Search for the cell housing the specified text and yield its (X, Y) center coordinate. 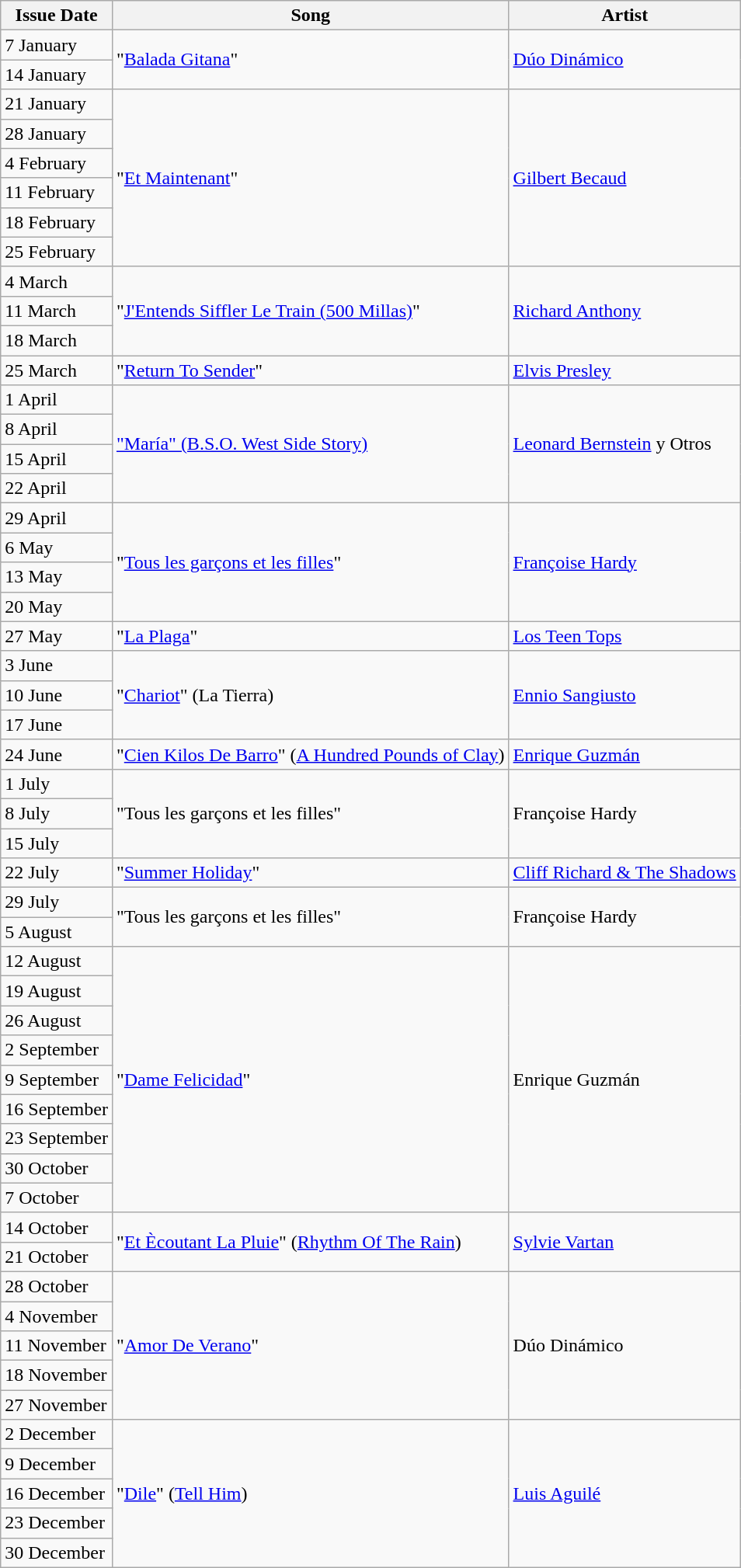
8 July (57, 813)
27 May (57, 636)
4 March (57, 281)
5 August (57, 932)
16 December (57, 1493)
29 April (57, 518)
9 December (57, 1464)
19 August (57, 991)
22 April (57, 488)
28 October (57, 1286)
"Amor De Verano" (311, 1345)
3 June (57, 666)
"Chariot" (La Tierra) (311, 695)
8 April (57, 429)
7 January (57, 45)
"La Plaga" (311, 636)
11 February (57, 193)
7 October (57, 1198)
28 January (57, 134)
2 December (57, 1434)
Ennio Sangiusto (624, 695)
Richard Anthony (624, 311)
Elvis Presley (624, 370)
4 February (57, 163)
20 May (57, 607)
11 March (57, 311)
Gilbert Becaud (624, 178)
11 November (57, 1346)
Cliff Richard & The Shadows (624, 873)
27 November (57, 1405)
"Cien Kilos De Barro" (A Hundred Pounds of Clay) (311, 754)
25 February (57, 252)
Song (311, 16)
23 September (57, 1139)
Los Teen Tops (624, 636)
2 September (57, 1050)
21 October (57, 1257)
"Dile" (Tell Him) (311, 1493)
1 July (57, 784)
12 August (57, 961)
23 December (57, 1523)
25 March (57, 370)
18 February (57, 222)
15 April (57, 459)
26 August (57, 1020)
Issue Date (57, 16)
"Balada Gitana" (311, 60)
30 December (57, 1552)
13 May (57, 577)
"María" (B.S.O. West Side Story) (311, 444)
18 November (57, 1375)
Luis Aguilé (624, 1493)
9 September (57, 1080)
30 October (57, 1168)
6 May (57, 548)
"J'Entends Siffler Le Train (500 Millas)" (311, 311)
16 September (57, 1109)
22 July (57, 873)
18 March (57, 340)
Leonard Bernstein y Otros (624, 444)
Artist (624, 16)
14 January (57, 75)
14 October (57, 1227)
"Et Ècoutant La Pluie" (Rhythm Of The Rain) (311, 1242)
4 November (57, 1316)
10 June (57, 695)
"Dame Felicidad" (311, 1080)
"Return To Sender" (311, 370)
"Summer Holiday" (311, 873)
24 June (57, 754)
"Et Maintenant" (311, 178)
1 April (57, 400)
29 July (57, 902)
15 July (57, 843)
21 January (57, 104)
Sylvie Vartan (624, 1242)
17 June (57, 725)
